Locate the cell with the specified text and output its (x, y) center coordinate. 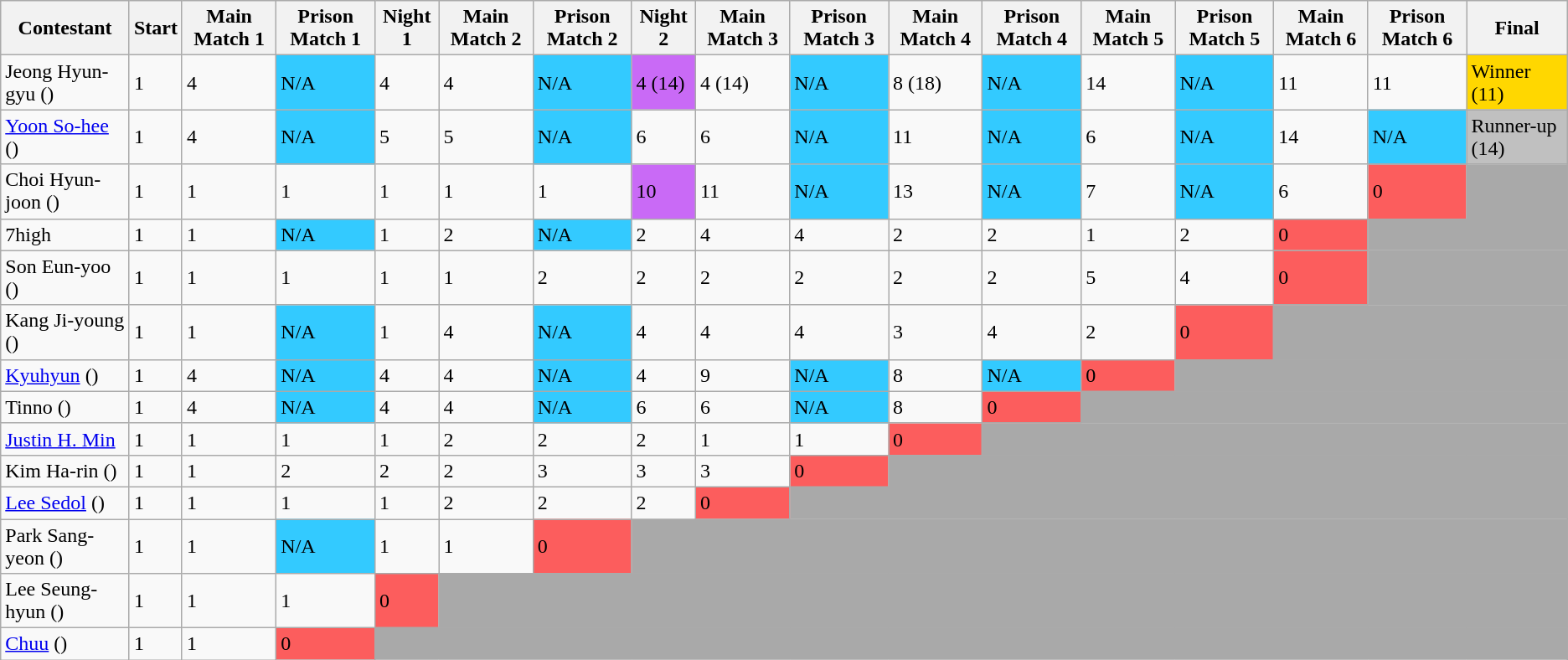
Park Sang-yeon () (65, 546)
Lee Sedol () (65, 503)
7high (65, 235)
Main Match 4 (935, 28)
Final (1517, 28)
13 (935, 191)
Contestant (65, 28)
Lee Seung-hyun () (65, 601)
Winner (11) (1517, 82)
7 (1128, 191)
10 (663, 191)
Prison Match 2 (582, 28)
Kyuhyun () (65, 375)
Tinno () (65, 407)
Main Match 1 (229, 28)
Kim Ha-rin () (65, 471)
Jeong Hyun-gyu () (65, 82)
Son Eun-yoo () (65, 278)
Main Match 6 (1321, 28)
Prison Match 1 (326, 28)
Night 1 (407, 28)
Yoon So-hee () (65, 137)
8 (18) (935, 82)
Night 2 (663, 28)
Main Match 5 (1128, 28)
Prison Match 5 (1225, 28)
Prison Match 4 (1032, 28)
Start (156, 28)
Main Match 2 (486, 28)
Choi Hyun-joon () (65, 191)
Prison Match 3 (839, 28)
Justin H. Min (65, 439)
Main Match 3 (742, 28)
Prison Match 6 (1417, 28)
Chuu () (65, 644)
Kang Ji-young () (65, 332)
Runner-up (14) (1517, 137)
9 (742, 375)
